For the text-containing cell, return its midpoint in [X, Y] coordinate format. 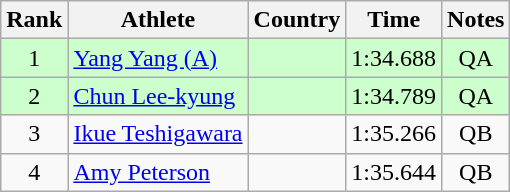
2 [34, 96]
1:35.266 [394, 134]
Rank [34, 20]
Athlete [158, 20]
1:34.688 [394, 58]
4 [34, 172]
Chun Lee-kyung [158, 96]
Country [297, 20]
Notes [476, 20]
Time [394, 20]
1 [34, 58]
Ikue Teshigawara [158, 134]
1:34.789 [394, 96]
3 [34, 134]
1:35.644 [394, 172]
Yang Yang (A) [158, 58]
Amy Peterson [158, 172]
